Pinpoint the cell where the given text exists, returning its (x, y) midpoint coordinate. 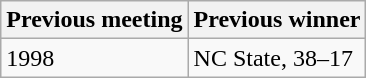
1998 (94, 58)
Previous meeting (94, 20)
Previous winner (277, 20)
NC State, 38–17 (277, 58)
